Detect which cell encompasses the target text, then output its (x, y) center coordinate. 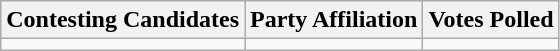
Contesting Candidates (123, 20)
Votes Polled (491, 20)
Party Affiliation (334, 20)
